Locate the cell with the specified text and output its [X, Y] center coordinate. 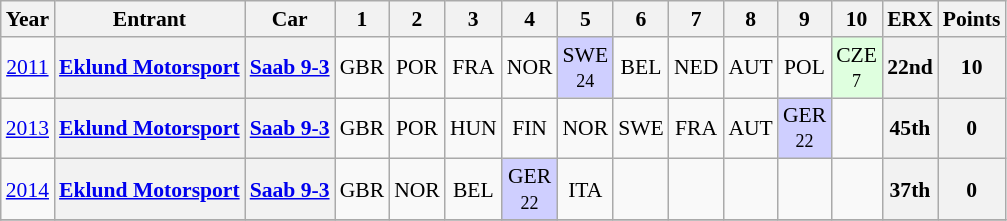
Year [28, 19]
CZE7 [856, 68]
4 [530, 19]
3 [474, 19]
FIN [530, 128]
45th [910, 128]
37th [910, 190]
2013 [28, 128]
1 [362, 19]
6 [641, 19]
SWE [641, 128]
Points [972, 19]
NED [696, 68]
HUN [474, 128]
22nd [910, 68]
2014 [28, 190]
POL [804, 68]
ERX [910, 19]
Car [290, 19]
2011 [28, 68]
Entrant [150, 19]
8 [750, 19]
5 [585, 19]
7 [696, 19]
SWE24 [585, 68]
9 [804, 19]
2 [417, 19]
ITA [585, 190]
